Return [X, Y] of the center of cell containing provided text 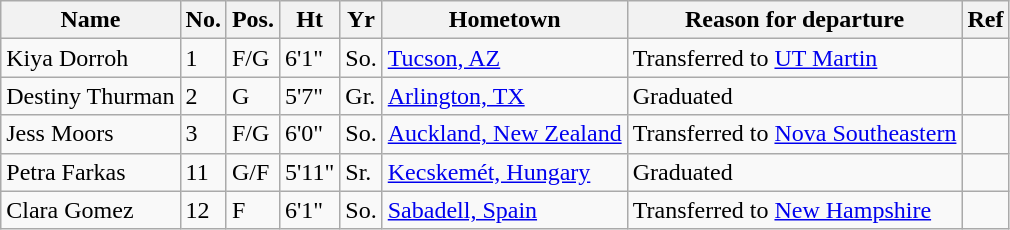
Ref [986, 20]
5'11" [309, 172]
Pos. [252, 20]
Sabadell, Spain [504, 210]
3 [203, 134]
F [252, 210]
Yr [361, 20]
Hometown [504, 20]
G [252, 96]
Transferred to New Hampshire [794, 210]
12 [203, 210]
Ht [309, 20]
Name [90, 20]
No. [203, 20]
Petra Farkas [90, 172]
Reason for departure [794, 20]
1 [203, 58]
Transferred to UT Martin [794, 58]
Kiya Dorroh [90, 58]
Transferred to Nova Southeastern [794, 134]
G/F [252, 172]
Jess Moors [90, 134]
Tucson, AZ [504, 58]
Kecskemét, Hungary [504, 172]
Gr. [361, 96]
Sr. [361, 172]
5'7" [309, 96]
6'0" [309, 134]
Destiny Thurman [90, 96]
2 [203, 96]
Arlington, TX [504, 96]
Auckland, New Zealand [504, 134]
11 [203, 172]
Clara Gomez [90, 210]
